Find where the given text appears and provide that cell's center as (x, y) coordinate. 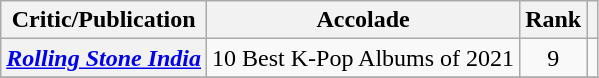
10 Best K-Pop Albums of 2021 (364, 58)
Rank (554, 20)
9 (554, 58)
Rolling Stone India (104, 58)
Accolade (364, 20)
Critic/Publication (104, 20)
